Provide the (X, Y) coordinate of the cell's center where the given text is located.  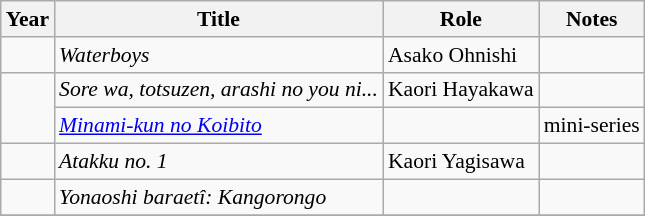
Sore wa, totsuzen, arashi no you ni... (218, 90)
Minami-kun no Koibito (218, 126)
Atakku no. 1 (218, 162)
Asako Ohnishi (461, 55)
Role (461, 19)
Kaori Hayakawa (461, 90)
mini-series (592, 126)
Notes (592, 19)
Waterboys (218, 55)
Year (28, 19)
Title (218, 19)
Yonaoshi baraetî: Kangorongo (218, 197)
Kaori Yagisawa (461, 162)
